Capture the cell that displays the provided text and extract its [x, y] central coordinate. 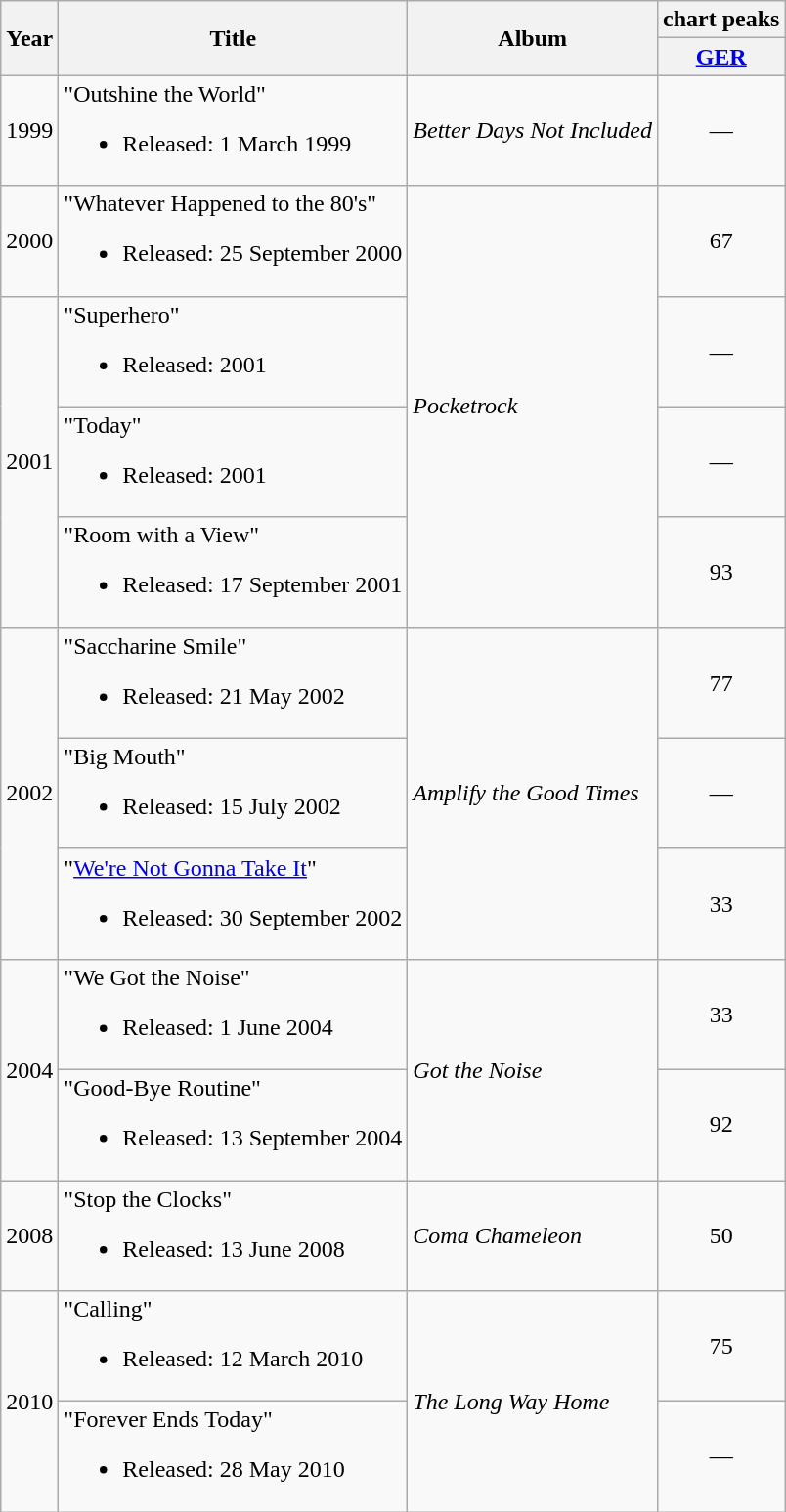
"Forever Ends Today"Released: 28 May 2010 [233, 1456]
"Saccharine Smile"Released: 21 May 2002 [233, 682]
"We're Not Gonna Take It"Released: 30 September 2002 [233, 903]
75 [720, 1347]
"We Got the Noise"Released: 1 June 2004 [233, 1015]
Year [29, 38]
Coma Chameleon [533, 1235]
"Today"Released: 2001 [233, 461]
The Long Way Home [533, 1402]
"Superhero"Released: 2001 [233, 352]
"Calling"Released: 12 March 2010 [233, 1347]
"Stop the Clocks"Released: 13 June 2008 [233, 1235]
GER [720, 57]
2000 [29, 240]
2008 [29, 1235]
"Good-Bye Routine"Released: 13 September 2004 [233, 1124]
93 [720, 573]
Amplify the Good Times [533, 794]
"Big Mouth"Released: 15 July 2002 [233, 794]
1999 [29, 131]
Got the Noise [533, 1069]
2010 [29, 1402]
67 [720, 240]
2002 [29, 794]
2001 [29, 461]
"Room with a View"Released: 17 September 2001 [233, 573]
Better Days Not Included [533, 131]
77 [720, 682]
Pocketrock [533, 407]
Title [233, 38]
50 [720, 1235]
92 [720, 1124]
"Whatever Happened to the 80's"Released: 25 September 2000 [233, 240]
"Outshine the World"Released: 1 March 1999 [233, 131]
Album [533, 38]
chart peaks [720, 20]
2004 [29, 1069]
